Output the [x, y] coordinate of the center of the cell containing the given text.  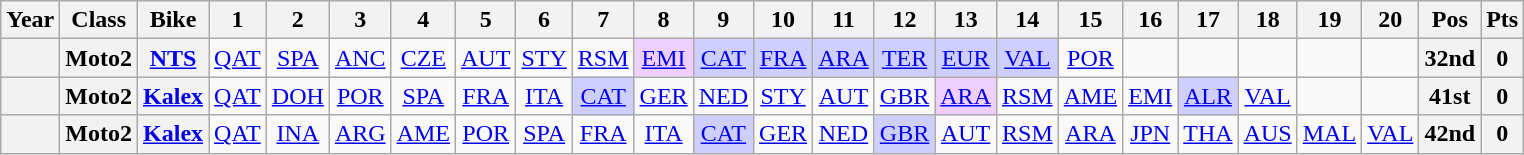
15 [1090, 20]
12 [904, 20]
MAL [1329, 134]
4 [423, 20]
Bike [174, 20]
3 [360, 20]
20 [1390, 20]
1 [238, 20]
13 [966, 20]
32nd [1450, 58]
THA [1208, 134]
EUR [966, 58]
17 [1208, 20]
Class [99, 20]
2 [298, 20]
41st [1450, 96]
ARG [360, 134]
42nd [1450, 134]
6 [544, 20]
CZE [423, 58]
ANC [360, 58]
DOH [298, 96]
ALR [1208, 96]
Pos [1450, 20]
7 [603, 20]
19 [1329, 20]
14 [1027, 20]
5 [486, 20]
9 [723, 20]
NTS [174, 58]
AUS [1268, 134]
INA [298, 134]
16 [1150, 20]
8 [664, 20]
Year [30, 20]
18 [1268, 20]
10 [784, 20]
JPN [1150, 134]
11 [844, 20]
Pts [1502, 20]
TER [904, 58]
